Capture the cell that displays the provided text and extract its (x, y) central coordinate. 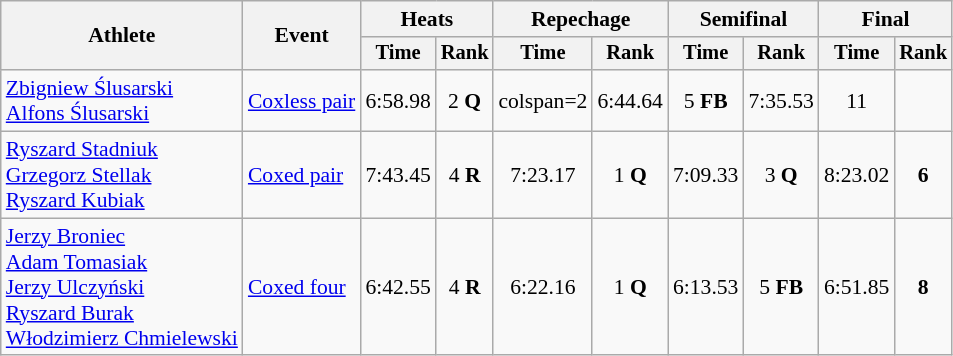
7:35.53 (780, 100)
Final (886, 19)
Ryszard StadniukGrzegorz StellakRyszard Kubiak (122, 176)
6:42.55 (398, 287)
colspan=2 (542, 100)
Jerzy BroniecAdam TomasiakJerzy UlczyńskiRyszard BurakWłodzimierz Chmielewski (122, 287)
11 (856, 100)
6:58.98 (398, 100)
8:23.02 (856, 176)
Repechage (580, 19)
Coxed pair (302, 176)
Semifinal (744, 19)
Zbigniew ŚlusarskiAlfons Ślusarski (122, 100)
6:13.53 (706, 287)
8 (923, 287)
Coxless pair (302, 100)
2 Q (465, 100)
7:09.33 (706, 176)
6:51.85 (856, 287)
6:22.16 (542, 287)
7:43.45 (398, 176)
Event (302, 36)
6 (923, 176)
Coxed four (302, 287)
6:44.64 (630, 100)
7:23.17 (542, 176)
Athlete (122, 36)
Heats (426, 19)
3 Q (780, 176)
